Capture the cell that displays the provided text and extract its (x, y) central coordinate. 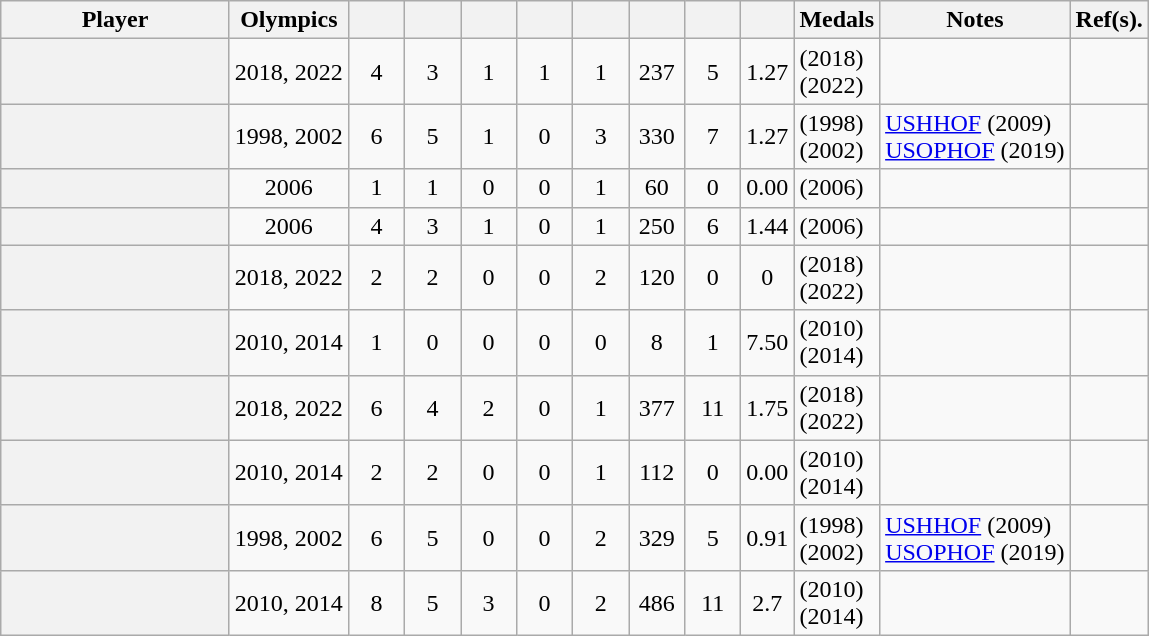
1.44 (768, 226)
2.7 (768, 602)
7 (713, 136)
Medals (837, 20)
Olympics (288, 20)
377 (657, 408)
486 (657, 602)
Notes (975, 20)
330 (657, 136)
237 (657, 72)
Ref(s). (1109, 20)
329 (657, 538)
1.75 (768, 408)
250 (657, 226)
7.50 (768, 342)
60 (657, 188)
120 (657, 278)
0.91 (768, 538)
Player (116, 20)
112 (657, 472)
